Find where the given text appears and provide that cell's center as [X, Y] coordinate. 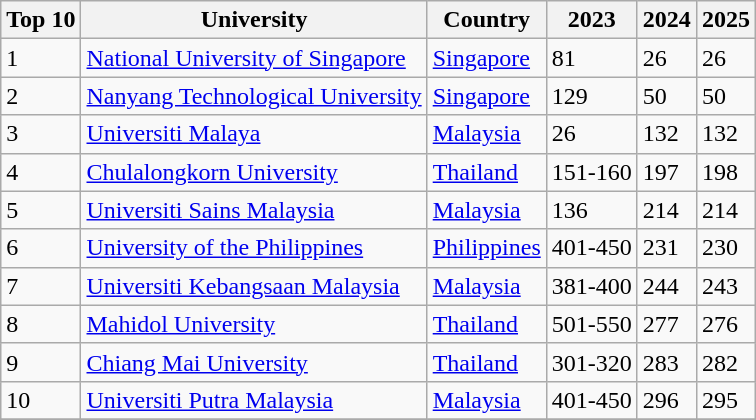
Universiti Malaya [254, 134]
136 [592, 210]
8 [41, 324]
301-320 [592, 362]
2023 [592, 20]
276 [726, 324]
230 [726, 248]
282 [726, 362]
University of the Philippines [254, 248]
231 [666, 248]
6 [41, 248]
Universiti Kebangsaan Malaysia [254, 286]
National University of Singapore [254, 58]
7 [41, 286]
University [254, 20]
5 [41, 210]
Mahidol University [254, 324]
129 [592, 96]
283 [666, 362]
9 [41, 362]
151-160 [592, 172]
198 [726, 172]
243 [726, 286]
10 [41, 400]
277 [666, 324]
1 [41, 58]
2024 [666, 20]
Universiti Sains Malaysia [254, 210]
Chiang Mai University [254, 362]
3 [41, 134]
381-400 [592, 286]
Chulalongkorn University [254, 172]
295 [726, 400]
2025 [726, 20]
Universiti Putra Malaysia [254, 400]
81 [592, 58]
2 [41, 96]
244 [666, 286]
501-550 [592, 324]
197 [666, 172]
296 [666, 400]
4 [41, 172]
Top 10 [41, 20]
Country [486, 20]
Philippines [486, 248]
Nanyang Technological University [254, 96]
